For the text-containing cell, return its midpoint in [X, Y] coordinate format. 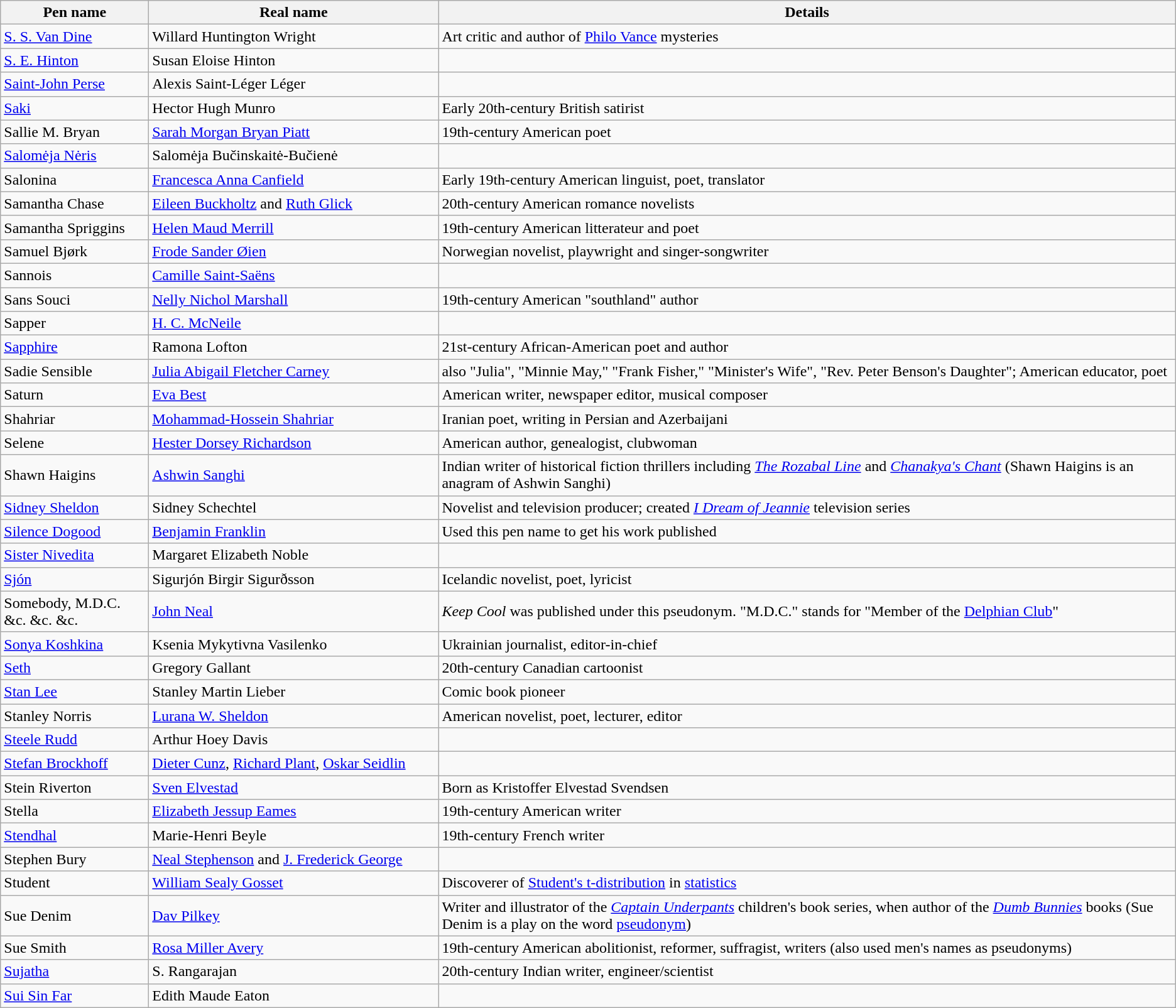
Keep Cool was published under this pseudonym. "M.D.C." stands for "Member of the Delphian Club" [807, 612]
Sven Elvestad [294, 788]
Sans Souci [75, 300]
Alexis Saint-Léger Léger [294, 84]
S. E. Hinton [75, 60]
Ramona Lofton [294, 347]
Stefan Brockhoff [75, 764]
Sapphire [75, 347]
Silence Dogood [75, 531]
Seth [75, 668]
Willard Huntington Wright [294, 36]
American novelist, poet, lecturer, editor [807, 715]
Novelist and television producer; created I Dream of Jeannie television series [807, 507]
21st-century African-American poet and author [807, 347]
Nelly Nichol Marshall [294, 300]
Ukrainian journalist, editor-in-chief [807, 644]
Sui Sin Far [75, 995]
Stella [75, 811]
Sue Smith [75, 948]
Selene [75, 443]
Frode Sander Øien [294, 251]
Salomėja Bučinskaitė-Bučienė [294, 156]
Shahriar [75, 419]
John Neal [294, 612]
Dav Pilkey [294, 916]
Saturn [75, 395]
Samantha Chase [75, 203]
Gregory Gallant [294, 668]
19th-century American abolitionist, reformer, suffragist, writers (also used men's names as pseudonyms) [807, 948]
Sadie Sensible [75, 371]
Art critic and author of Philo Vance mysteries [807, 36]
Stein Riverton [75, 788]
Salomėja Nėris [75, 156]
Julia Abigail Fletcher Carney [294, 371]
S. Rangarajan [294, 972]
20th-century Indian writer, engineer/scientist [807, 972]
Saint-John Perse [75, 84]
Stanley Norris [75, 715]
Edith Maude Eaton [294, 995]
Camille Saint-Saëns [294, 275]
Stan Lee [75, 691]
Mohammad-Hossein Shahriar [294, 419]
Benjamin Franklin [294, 531]
Pen name [75, 13]
Used this pen name to get his work published [807, 531]
Arthur Hoey Davis [294, 740]
19th-century American litterateur and poet [807, 227]
Neal Stephenson and J. Frederick George [294, 859]
Sjón [75, 579]
Rosa Miller Avery [294, 948]
Elizabeth Jessup Eames [294, 811]
Sister Nivedita [75, 555]
Sujatha [75, 972]
Samantha Spriggins [75, 227]
Lurana W. Sheldon [294, 715]
Ashwin Sanghi [294, 475]
Marie-Henri Beyle [294, 835]
Iranian poet, writing in Persian and Azerbaijani [807, 419]
Icelandic novelist, poet, lyricist [807, 579]
Sapper [75, 323]
Early 19th-century American linguist, poet, translator [807, 180]
Sidney Schechtel [294, 507]
also "Julia", "Minnie May," "Frank Fisher," "Minister's Wife", "Rev. Peter Benson's Daughter"; American educator, poet [807, 371]
Student [75, 883]
Born as Kristoffer Elvestad Svendsen [807, 788]
Margaret Elizabeth Noble [294, 555]
S. S. Van Dine [75, 36]
Sue Denim [75, 916]
Salonina [75, 180]
Sigurjón Birgir Sigurðsson [294, 579]
William Sealy Gosset [294, 883]
Stephen Bury [75, 859]
Ksenia Mykytivna Vasilenko [294, 644]
H. C. McNeile [294, 323]
Somebody, M.D.C. &c. &c. &c. [75, 612]
Norwegian novelist, playwright and singer-songwriter [807, 251]
Helen Maud Merrill [294, 227]
Hector Hugh Munro [294, 108]
Saki [75, 108]
Steele Rudd [75, 740]
Comic book pioneer [807, 691]
20th-century Canadian cartoonist [807, 668]
Eileen Buckholtz and Ruth Glick [294, 203]
Indian writer of historical fiction thrillers including The Rozabal Line and Chanakya's Chant (Shawn Haigins is an anagram of Ashwin Sanghi) [807, 475]
Sallie M. Bryan [75, 132]
American author, genealogist, clubwoman [807, 443]
Details [807, 13]
Dieter Cunz, Richard Plant, Oskar Seidlin [294, 764]
American writer, newspaper editor, musical composer [807, 395]
19th-century American "southland" author [807, 300]
Sannois [75, 275]
Sidney Sheldon [75, 507]
Sonya Koshkina [75, 644]
Francesca Anna Canfield [294, 180]
19th-century American writer [807, 811]
Real name [294, 13]
20th-century American romance novelists [807, 203]
Eva Best [294, 395]
Sarah Morgan Bryan Piatt [294, 132]
Hester Dorsey Richardson [294, 443]
19th-century French writer [807, 835]
Stendhal [75, 835]
Early 20th-century British satirist [807, 108]
19th-century American poet [807, 132]
Shawn Haigins [75, 475]
Stanley Martin Lieber [294, 691]
Susan Eloise Hinton [294, 60]
Discoverer of Student's t-distribution in statistics [807, 883]
Samuel Bjørk [75, 251]
